Scan for the cell matching the given text and deliver its (X, Y) coordinate at center. 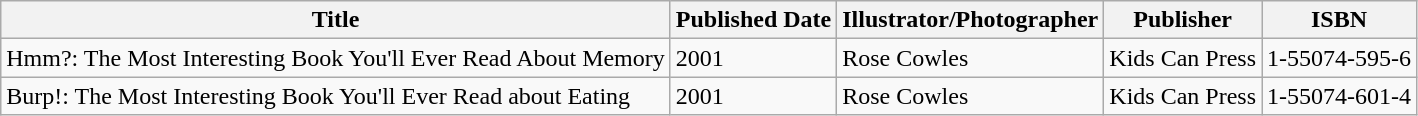
1-55074-601-4 (1340, 96)
Illustrator/Photographer (970, 20)
Burp!: The Most Interesting Book You'll Ever Read about Eating (336, 96)
Title (336, 20)
Hmm?: The Most Interesting Book You'll Ever Read About Memory (336, 58)
Publisher (1183, 20)
Published Date (753, 20)
ISBN (1340, 20)
1-55074-595-6 (1340, 58)
